Return the [X, Y] coordinate for the center point of the cell that contains the specified text.  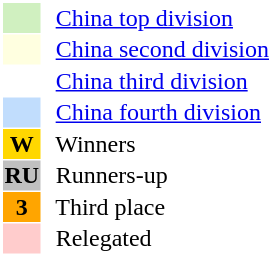
China second division [156, 49]
China third division [156, 81]
Runners-up [156, 175]
China top division [156, 18]
Relegated [156, 239]
RU [22, 175]
W [22, 144]
3 [22, 207]
Winners [156, 144]
China fourth division [156, 113]
Third place [156, 207]
